Extract the [X, Y] coordinate from the center of the cell holding the provided text.  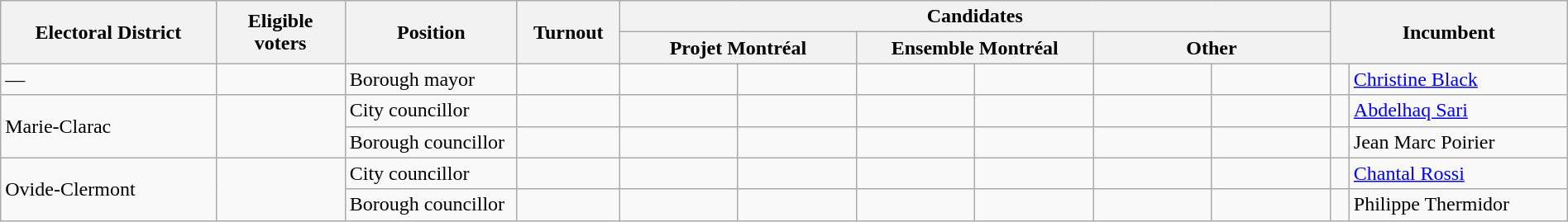
Ovide-Clermont [108, 189]
— [108, 79]
Candidates [974, 17]
Philippe Thermidor [1458, 205]
Abdelhaq Sari [1458, 111]
Electoral District [108, 32]
Ensemble Montréal [975, 48]
Eligible voters [280, 32]
Borough mayor [431, 79]
Christine Black [1458, 79]
Incumbent [1449, 32]
Position [431, 32]
Chantal Rossi [1458, 173]
Turnout [568, 32]
Marie-Clarac [108, 126]
Other [1212, 48]
Projet Montréal [738, 48]
Jean Marc Poirier [1458, 142]
